Detect which cell encompasses the target text, then output its (X, Y) center coordinate. 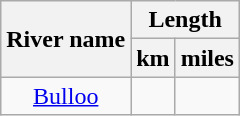
Bulloo (66, 96)
km (153, 58)
miles (207, 58)
Length (186, 20)
River name (66, 39)
